Output the (X, Y) coordinate of the center of the cell containing the given text.  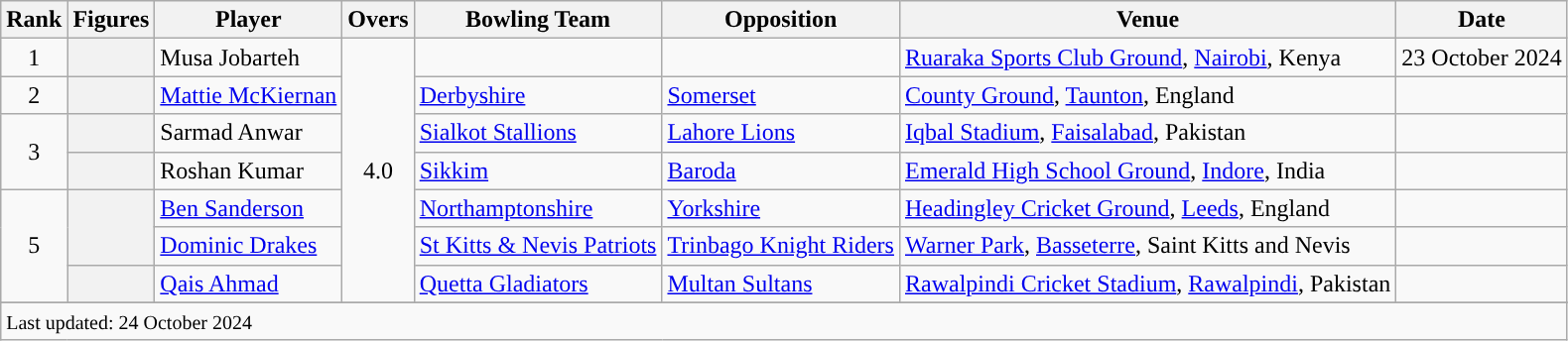
Baroda (781, 170)
Warner Park, Basseterre, Saint Kitts and Nevis (1147, 246)
Figures (111, 20)
Date (1482, 20)
Mattie McKiernan (248, 95)
Rank (34, 20)
Sialkot Stallions (538, 133)
Multan Sultans (781, 284)
Northamptonshire (538, 208)
23 October 2024 (1482, 57)
Last updated: 24 October 2024 (784, 321)
3 (34, 152)
Derbyshire (538, 95)
Quetta Gladiators (538, 284)
County Ground, Taunton, England (1147, 95)
Musa Jobarteh (248, 57)
Dominic Drakes (248, 246)
2 (34, 95)
Overs (378, 20)
1 (34, 57)
Somerset (781, 95)
4.0 (378, 170)
Roshan Kumar (248, 170)
Player (248, 20)
St Kitts & Nevis Patriots (538, 246)
Rawalpindi Cricket Stadium, Rawalpindi, Pakistan (1147, 284)
Lahore Lions (781, 133)
Opposition (781, 20)
Ben Sanderson (248, 208)
Yorkshire (781, 208)
Trinbago Knight Riders (781, 246)
Venue (1147, 20)
Bowling Team (538, 20)
Iqbal Stadium, Faisalabad, Pakistan (1147, 133)
Ruaraka Sports Club Ground, Nairobi, Kenya (1147, 57)
5 (34, 246)
Emerald High School Ground, Indore, India (1147, 170)
Qais Ahmad (248, 284)
Headingley Cricket Ground, Leeds, England (1147, 208)
Sarmad Anwar (248, 133)
Sikkim (538, 170)
